Find where the given text appears and provide that cell's center as (X, Y) coordinate. 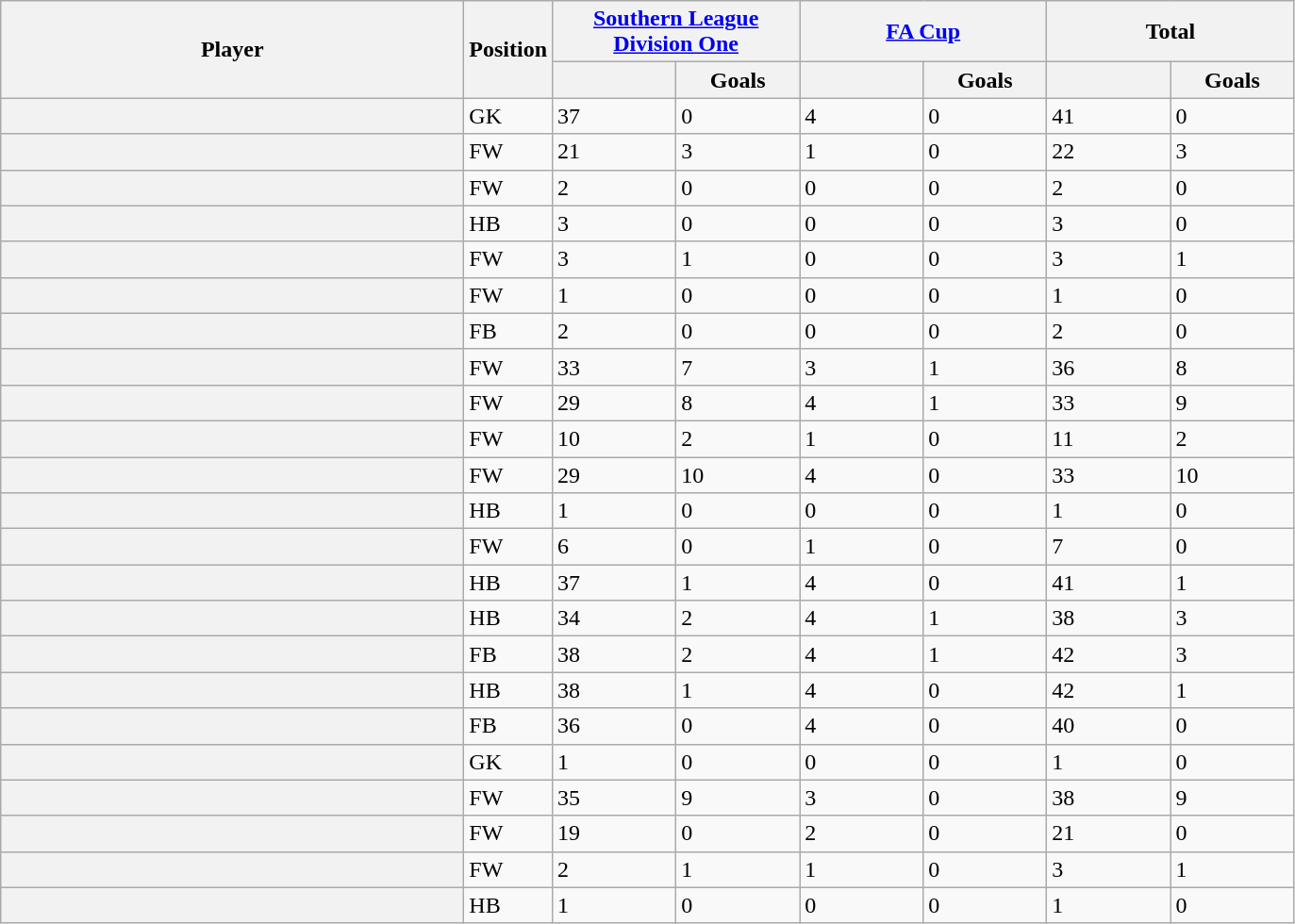
Position (508, 49)
40 (1109, 726)
35 (615, 798)
22 (1109, 152)
34 (615, 619)
FA Cup (923, 32)
6 (615, 547)
19 (615, 833)
11 (1109, 438)
Player (232, 49)
Total (1170, 32)
Southern LeagueDivision One (676, 32)
